Determine the (X, Y) coordinate at the center of the cell enclosing the given text.  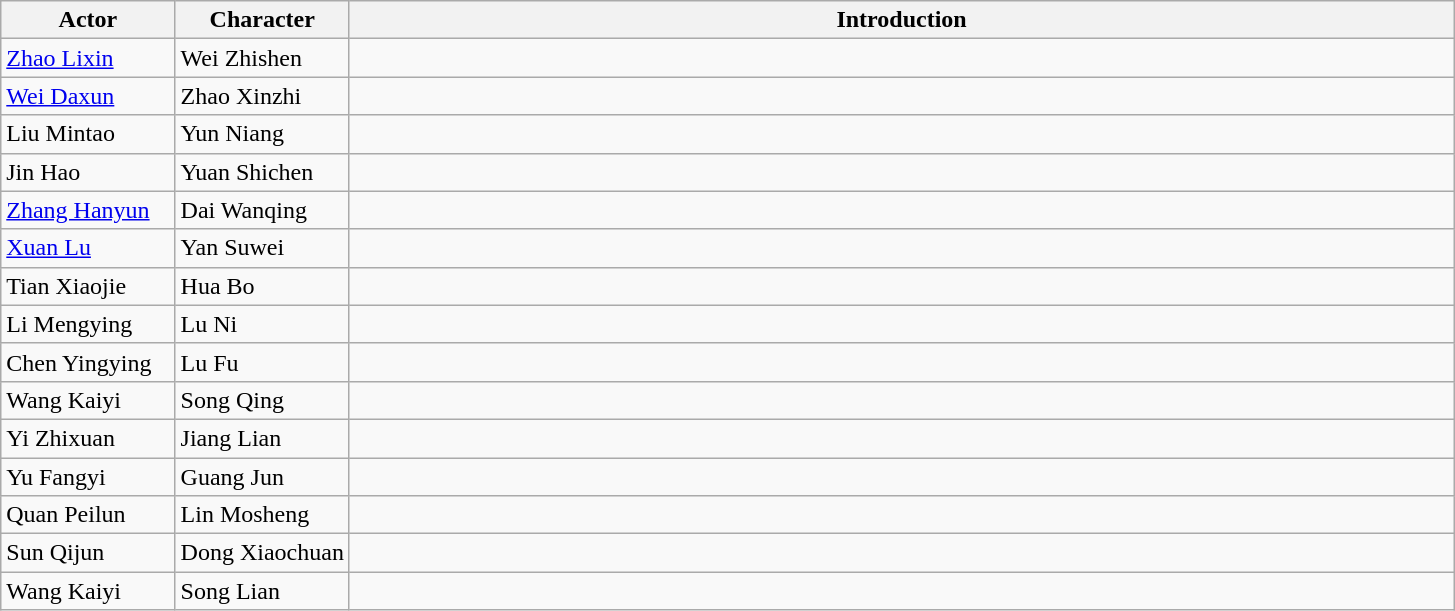
Zhang Hanyun (88, 210)
Xuan Lu (88, 248)
Yu Fangyi (88, 477)
Tian Xiaojie (88, 286)
Yuan Shichen (262, 172)
Li Mengying (88, 324)
Liu Mintao (88, 134)
Lin Mosheng (262, 515)
Jin Hao (88, 172)
Jiang Lian (262, 438)
Chen Yingying (88, 362)
Guang Jun (262, 477)
Hua Bo (262, 286)
Zhao Xinzhi (262, 96)
Wei Zhishen (262, 58)
Actor (88, 20)
Introduction (901, 20)
Yan Suwei (262, 248)
Zhao Lixin (88, 58)
Dai Wanqing (262, 210)
Quan Peilun (88, 515)
Yi Zhixuan (88, 438)
Lu Fu (262, 362)
Song Qing (262, 400)
Yun Niang (262, 134)
Dong Xiaochuan (262, 553)
Character (262, 20)
Sun Qijun (88, 553)
Wei Daxun (88, 96)
Song Lian (262, 591)
Lu Ni (262, 324)
